From the cell containing the given text, extract its center point as [x, y] coordinate. 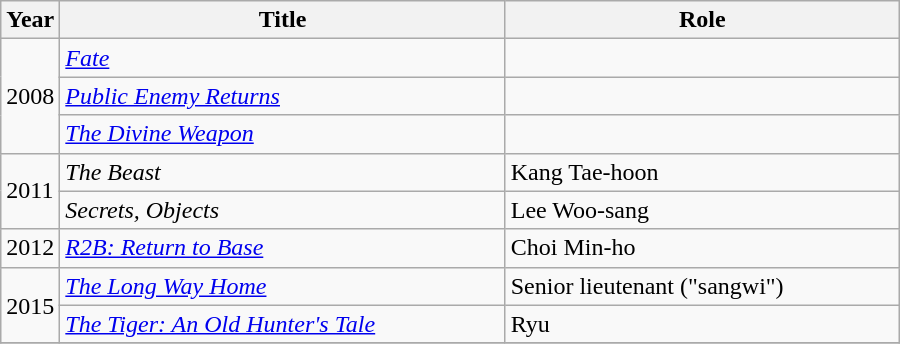
2008 [30, 96]
2012 [30, 248]
2011 [30, 191]
Lee Woo-sang [702, 210]
Public Enemy Returns [282, 96]
2015 [30, 305]
Fate [282, 58]
R2B: Return to Base [282, 248]
Ryu [702, 324]
Role [702, 20]
The Beast [282, 172]
The Divine Weapon [282, 134]
The Long Way Home [282, 286]
Kang Tae-hoon [702, 172]
Senior lieutenant ("sangwi") [702, 286]
Title [282, 20]
The Tiger: An Old Hunter's Tale [282, 324]
Secrets, Objects [282, 210]
Choi Min-ho [702, 248]
Year [30, 20]
